Determine the [X, Y] coordinate at the center of the cell enclosing the given text.  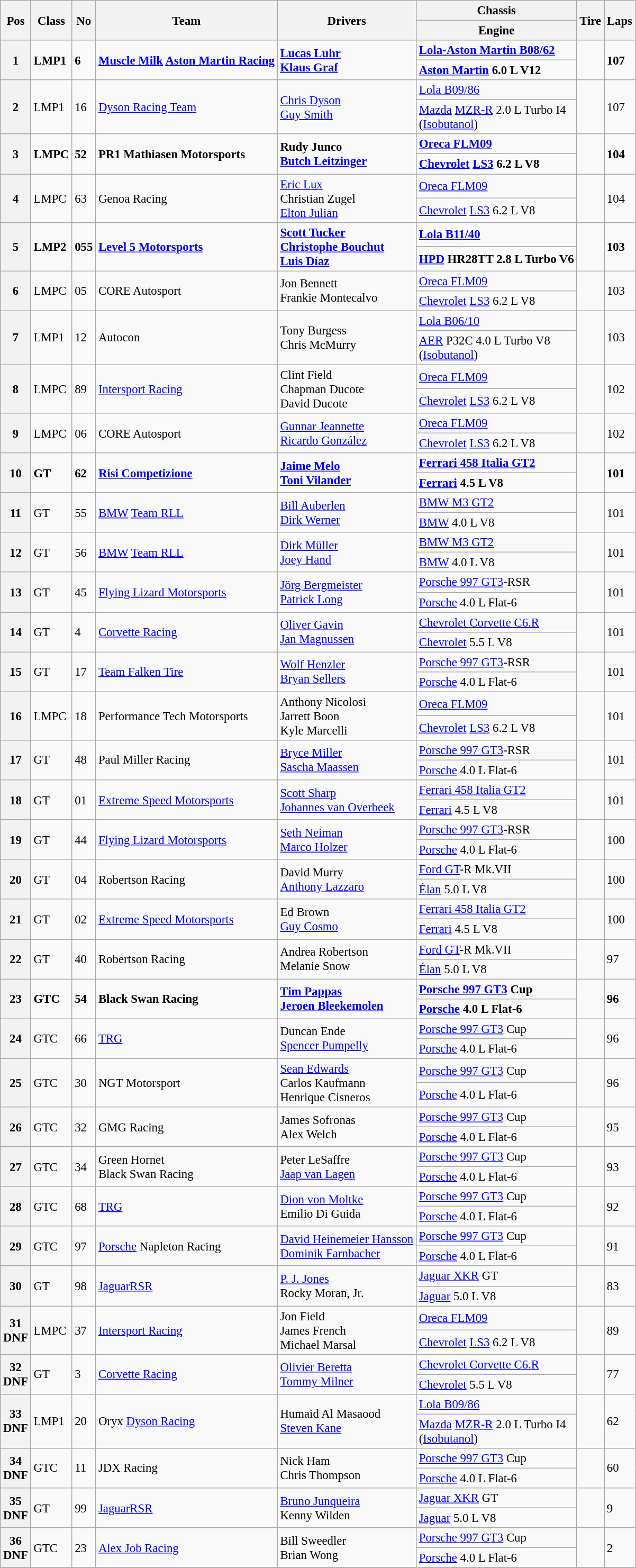
James Sofronas Alex Welch [347, 1127]
Dion von Moltke Emilio Di Guida [347, 1207]
66 [84, 1038]
37 [84, 1330]
Lola-Aston Martin B08/62 [496, 50]
14 [16, 632]
22 [16, 959]
34 [84, 1166]
Jaime Melo Toni Vilander [347, 473]
21 [16, 920]
35DNF [16, 1508]
Jon Field James French Michael Marsal [347, 1330]
Humaid Al Masaood Steven Kane [347, 1421]
Clint Field Chapman Ducote David Ducote [347, 389]
Autocon [186, 338]
Andrea Robertson Melanie Snow [347, 959]
No [84, 20]
8 [16, 389]
99 [84, 1508]
44 [84, 839]
52 [84, 155]
Bryce Miller Sascha Maassen [347, 760]
63 [84, 198]
7 [16, 338]
Lola B11/40 [496, 234]
Eric Lux Christian Zugel Elton Julian [347, 198]
06 [84, 433]
Lucas Luhr Klaus Graf [347, 60]
Seth Neiman Marco Holzer [347, 839]
Tim Pappas Jeroen Bleekemolen [347, 999]
Alex Job Racing [186, 1547]
Nick Ham Chris Thompson [347, 1468]
04 [84, 880]
Lola B06/10 [496, 321]
Tony Burgess Chris McMurry [347, 338]
Wolf Henzler Bryan Sellers [347, 672]
Engine [496, 31]
Peter LeSaffre Jaap van Lagen [347, 1166]
Team [186, 20]
JDX Racing [186, 1468]
Muscle Milk Aston Martin Racing [186, 60]
36DNF [16, 1547]
91 [620, 1246]
Duncan Ende Spencer Pumpelly [347, 1038]
31DNF [16, 1330]
AER P32C 4.0 L Turbo V8(Isobutanol) [496, 348]
33DNF [16, 1421]
68 [84, 1207]
Scott Tucker Christophe Bouchut Luis Díaz [347, 247]
Ed Brown Guy Cosmo [347, 920]
55 [84, 512]
Team Falken Tire [186, 672]
NGT Motorsport [186, 1083]
David Murry Anthony Lazzaro [347, 880]
Bill Sweedler Brian Wong [347, 1547]
77 [620, 1374]
25 [16, 1083]
40 [84, 959]
GMG Racing [186, 1127]
Gunnar Jeannette Ricardo González [347, 433]
Bruno Junqueira Kenny Wilden [347, 1508]
02 [84, 920]
83 [620, 1286]
28 [16, 1207]
Rudy Junco Butch Leitzinger [347, 155]
Paul Miller Racing [186, 760]
27 [16, 1166]
Scott Sharp Johannes van Overbeek [347, 800]
60 [620, 1468]
055 [84, 247]
1 [16, 60]
Porsche Napleton Racing [186, 1246]
29 [16, 1246]
David Heinemeier Hansson Dominik Farnbacher [347, 1246]
05 [84, 291]
26 [16, 1127]
01 [84, 800]
Green Hornet Black Swan Racing [186, 1166]
Dirk Müller Joey Hand [347, 552]
PR1 Mathiasen Motorsports [186, 155]
19 [16, 839]
32DNF [16, 1374]
Black Swan Racing [186, 999]
Tire [590, 20]
Pos [16, 20]
45 [84, 593]
HPD HR28TT 2.8 L Turbo V6 [496, 259]
Oryx Dyson Racing [186, 1421]
Jon Bennett Frankie Montecalvo [347, 291]
Performance Tech Motorsports [186, 716]
95 [620, 1127]
LMP2 [51, 247]
Risi Competizione [186, 473]
48 [84, 760]
92 [620, 1207]
Olivier Beretta Tommy Milner [347, 1374]
Chassis [496, 11]
34DNF [16, 1468]
10 [16, 473]
56 [84, 552]
Chris Dyson Guy Smith [347, 107]
Level 5 Motorsports [186, 247]
Class [51, 20]
Jörg Bergmeister Patrick Long [347, 593]
93 [620, 1166]
Anthony Nicolosi Jarrett Boon Kyle Marcelli [347, 716]
15 [16, 672]
24 [16, 1038]
Aston Martin 6.0 L V12 [496, 70]
Bill Auberlen Dirk Werner [347, 512]
5 [16, 247]
Oliver Gavin Jan Magnussen [347, 632]
13 [16, 593]
Sean Edwards Carlos Kaufmann Henrique Cisneros [347, 1083]
54 [84, 999]
Laps [620, 20]
Genoa Racing [186, 198]
Dyson Racing Team [186, 107]
P. J. Jones Rocky Moran, Jr. [347, 1286]
98 [84, 1286]
Drivers [347, 20]
32 [84, 1127]
